For the text-containing cell, return its midpoint in (x, y) coordinate format. 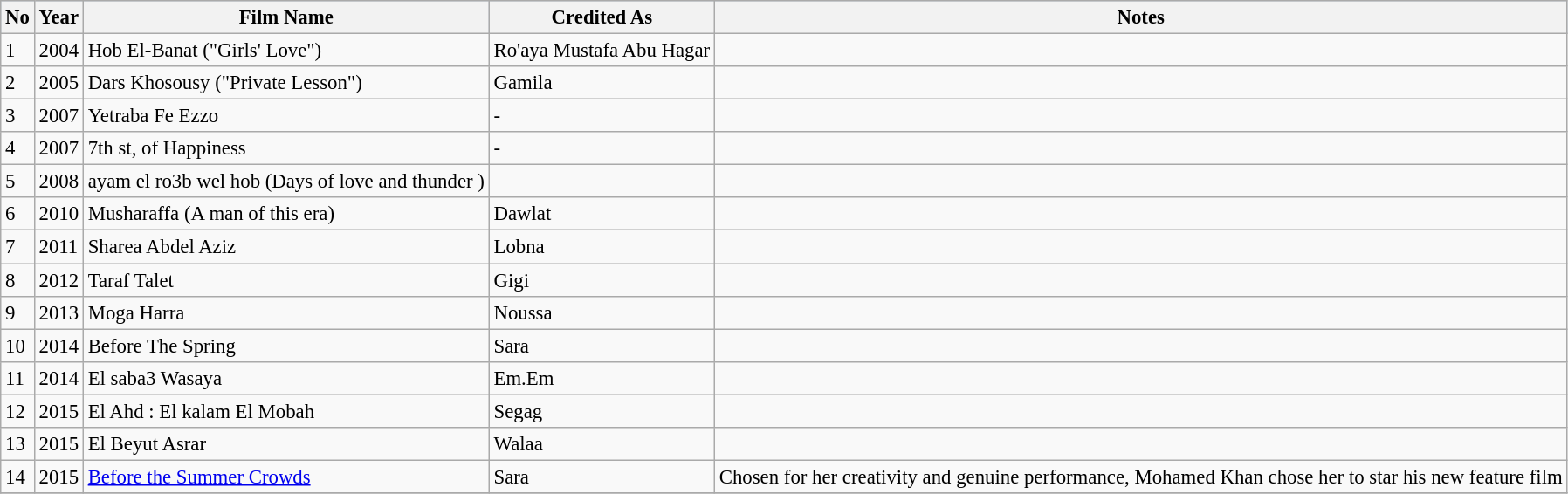
Before the Summer Crowds (286, 477)
4 (17, 148)
2 (17, 83)
8 (17, 280)
2008 (58, 182)
Yetraba Fe Ezzo (286, 116)
El saba3 Wasaya (286, 378)
12 (17, 411)
Film Name (286, 17)
Dawlat (602, 214)
2012 (58, 280)
Lobna (602, 247)
Hob El-Banat ("Girls' Love") (286, 51)
Credited As (602, 17)
El Ahd : El kalam El Mobah (286, 411)
Dars Khosousy ("Private Lesson") (286, 83)
2005 (58, 83)
Year (58, 17)
1 (17, 51)
2004 (58, 51)
14 (17, 477)
2010 (58, 214)
El Beyut Asrar (286, 444)
5 (17, 182)
Notes (1140, 17)
7th st, of Happiness (286, 148)
Musharaffa (A man of this era) (286, 214)
Em.Em (602, 378)
Chosen for her creativity and genuine performance, Mohamed Khan chose her to star his new feature film (1140, 477)
Gigi (602, 280)
9 (17, 312)
Ro'aya Mustafa Abu Hagar (602, 51)
Taraf Talet (286, 280)
2011 (58, 247)
ayam el ro3b wel hob (Days of love and thunder ) (286, 182)
Before The Spring (286, 346)
2013 (58, 312)
3 (17, 116)
10 (17, 346)
7 (17, 247)
Moga Harra (286, 312)
Gamila (602, 83)
Segag (602, 411)
No (17, 17)
6 (17, 214)
Walaa (602, 444)
Sharea Abdel Aziz (286, 247)
13 (17, 444)
11 (17, 378)
Noussa (602, 312)
